From the cell containing the given text, extract its center point as [x, y] coordinate. 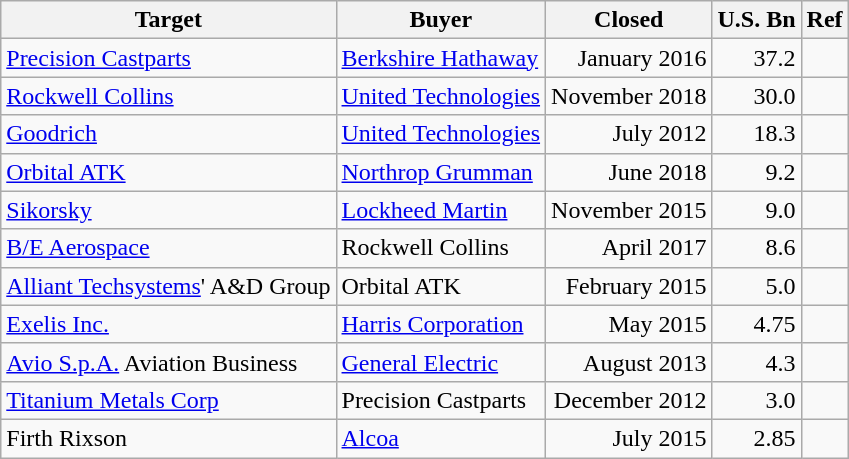
Harris Corporation [441, 324]
4.3 [756, 362]
August 2013 [629, 362]
4.75 [756, 324]
February 2015 [629, 286]
37.2 [756, 58]
May 2015 [629, 324]
B/E Aerospace [168, 248]
April 2017 [629, 248]
December 2012 [629, 400]
Firth Rixson [168, 438]
January 2016 [629, 58]
Sikorsky [168, 210]
November 2018 [629, 96]
8.6 [756, 248]
Alcoa [441, 438]
General Electric [441, 362]
Buyer [441, 20]
Lockheed Martin [441, 210]
9.0 [756, 210]
2.85 [756, 438]
Ref [824, 20]
July 2015 [629, 438]
Northrop Grumman [441, 172]
Alliant Techsystems' A&D Group [168, 286]
Avio S.p.A. Aviation Business [168, 362]
Exelis Inc. [168, 324]
Target [168, 20]
3.0 [756, 400]
Berkshire Hathaway [441, 58]
Titanium Metals Corp [168, 400]
30.0 [756, 96]
Goodrich [168, 134]
Closed [629, 20]
18.3 [756, 134]
November 2015 [629, 210]
June 2018 [629, 172]
U.S. Bn [756, 20]
5.0 [756, 286]
July 2012 [629, 134]
9.2 [756, 172]
